Return (x, y) of the center of cell containing provided text 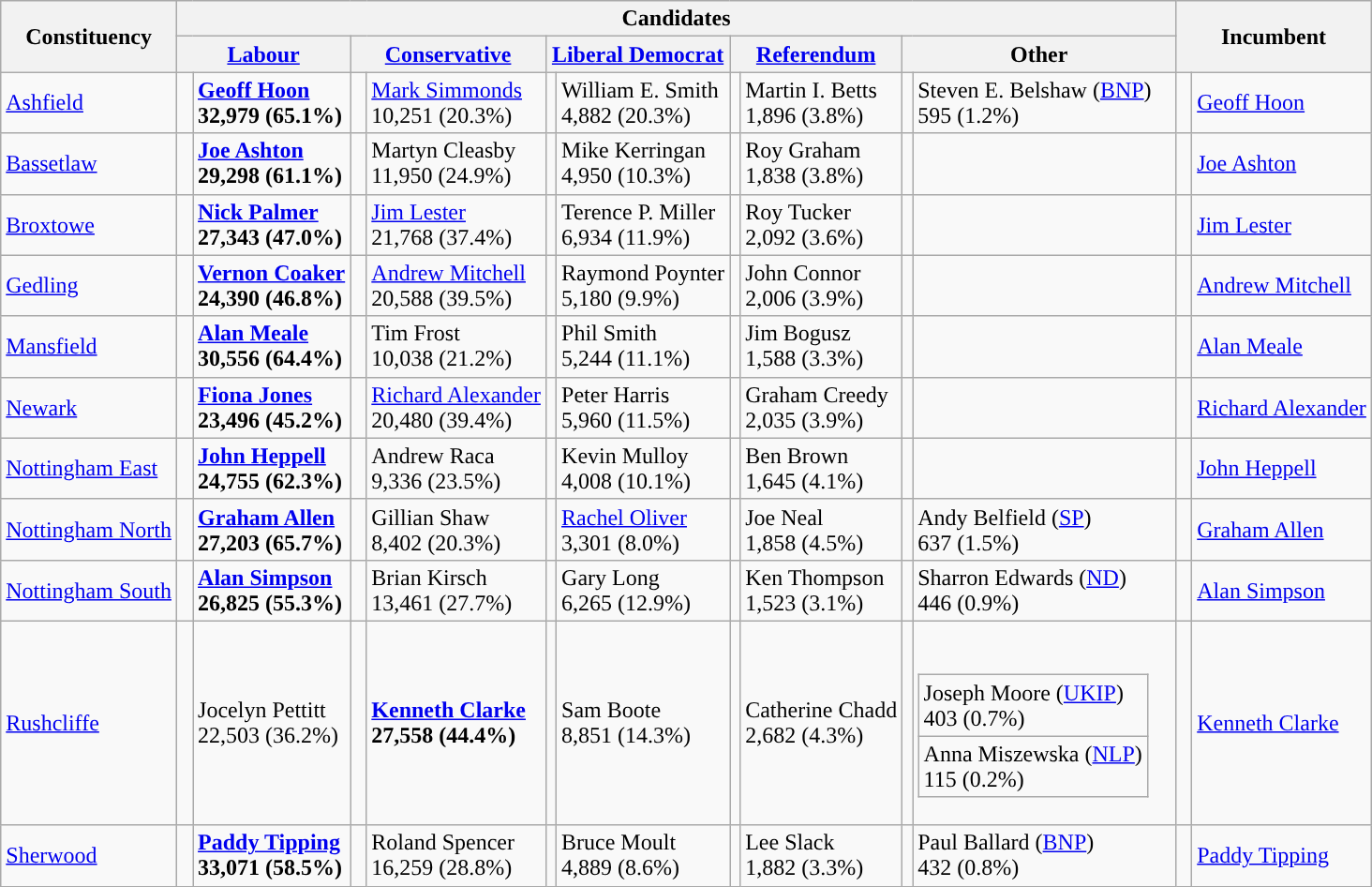
Gary Long6,265 (12.9%) (643, 591)
Vernon Coaker24,390 (46.8%) (272, 285)
Mansfield (89, 347)
Andrew Raca9,336 (23.5%) (456, 469)
Alan Meale (1282, 347)
Joe Ashton (1282, 163)
Geoff Hoon32,979 (65.1%) (272, 103)
Richard Alexander20,480 (39.4%) (456, 407)
Andy Belfield (SP)637 (1.5%) (1044, 529)
William E. Smith4,882 (20.3%) (643, 103)
Graham Allen (1282, 529)
Jim Lester (1282, 225)
Sharron Edwards (ND)446 (0.9%) (1044, 591)
Fiona Jones23,496 (45.2%) (272, 407)
John Connor2,006 (3.9%) (821, 285)
Mark Simmonds10,251 (20.3%) (456, 103)
Nottingham East (89, 469)
Ken Thompson1,523 (3.1%) (821, 591)
Referendum (816, 54)
Terence P. Miller6,934 (11.9%) (643, 225)
Roy Tucker2,092 (3.6%) (821, 225)
Incumbent (1275, 37)
Martin I. Betts1,896 (3.8%) (821, 103)
Tim Frost10,038 (21.2%) (456, 347)
Alan Simpson26,825 (55.3%) (272, 591)
Bassetlaw (89, 163)
John Heppell (1282, 469)
Raymond Poynter5,180 (9.9%) (643, 285)
Nottingham North (89, 529)
Sam Boote8,851 (14.3%) (643, 723)
Gedling (89, 285)
Lee Slack1,882 (3.3%) (821, 855)
Phil Smith5,244 (11.1%) (643, 347)
Richard Alexander (1282, 407)
Catherine Chadd2,682 (4.3%) (821, 723)
Anna Miszewska (NLP)115 (0.2%) (1033, 767)
Joseph Moore (UKIP)403 (0.7%) Anna Miszewska (NLP)115 (0.2%) (1044, 723)
Steven E. Belshaw (BNP)595 (1.2%) (1044, 103)
Rachel Oliver3,301 (8.0%) (643, 529)
Sherwood (89, 855)
Rushcliffe (89, 723)
Roy Graham1,838 (3.8%) (821, 163)
Jim Bogusz1,588 (3.3%) (821, 347)
Jim Lester21,768 (37.4%) (456, 225)
Andrew Mitchell (1282, 285)
Joe Neal1,858 (4.5%) (821, 529)
Paul Ballard (BNP)432 (0.8%) (1044, 855)
Martyn Cleasby11,950 (24.9%) (456, 163)
Conservative (448, 54)
Ashfield (89, 103)
Joe Ashton29,298 (61.1%) (272, 163)
John Heppell24,755 (62.3%) (272, 469)
Brian Kirsch13,461 (27.7%) (456, 591)
Nottingham South (89, 591)
Graham Creedy2,035 (3.9%) (821, 407)
Bruce Moult4,889 (8.6%) (643, 855)
Kenneth Clarke27,558 (44.4%) (456, 723)
Mike Kerringan4,950 (10.3%) (643, 163)
Jocelyn Pettitt22,503 (36.2%) (272, 723)
Labour (262, 54)
Geoff Hoon (1282, 103)
Kenneth Clarke (1282, 723)
Paddy Tipping (1282, 855)
Alan Meale30,556 (64.4%) (272, 347)
Kevin Mulloy4,008 (10.1%) (643, 469)
Candidates (676, 19)
Gillian Shaw8,402 (20.3%) (456, 529)
Nick Palmer27,343 (47.0%) (272, 225)
Newark (89, 407)
Paddy Tipping33,071 (58.5%) (272, 855)
Joseph Moore (UKIP)403 (0.7%) (1033, 705)
Peter Harris5,960 (11.5%) (643, 407)
Constituency (89, 37)
Andrew Mitchell20,588 (39.5%) (456, 285)
Roland Spencer16,259 (28.8%) (456, 855)
Liberal Democrat (637, 54)
Ben Brown1,645 (4.1%) (821, 469)
Broxtowe (89, 225)
Other (1039, 54)
Graham Allen27,203 (65.7%) (272, 529)
Alan Simpson (1282, 591)
